Determine the (X, Y) coordinate at the center of the cell enclosing the given text.  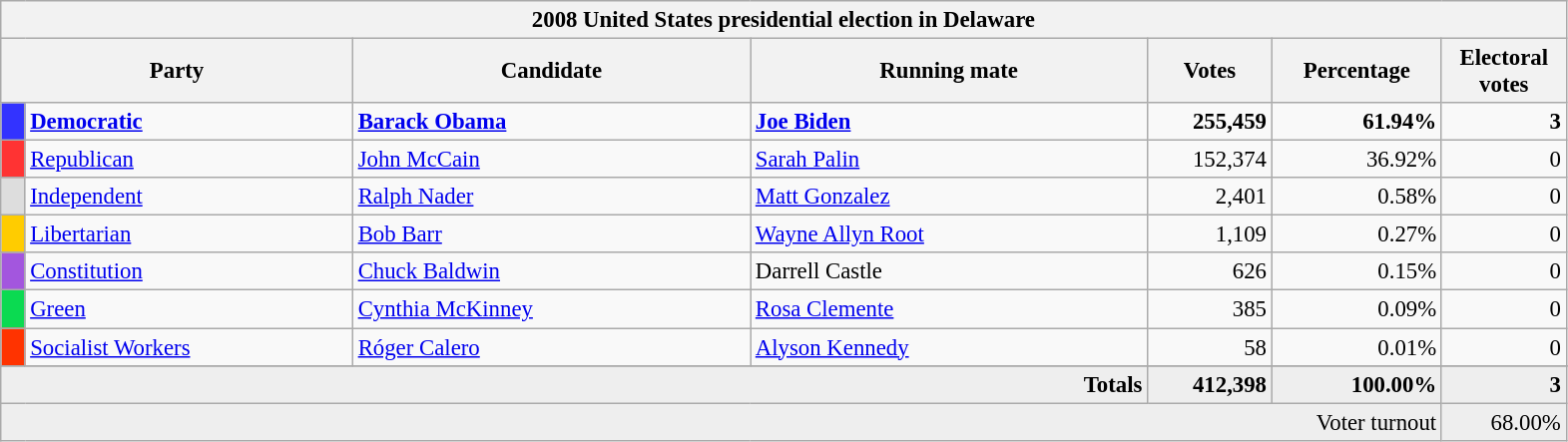
Cynthia McKinney (551, 309)
Libertarian (189, 234)
0.01% (1356, 347)
2,401 (1210, 197)
412,398 (1210, 384)
Darrell Castle (949, 272)
255,459 (1210, 122)
0.15% (1356, 272)
Independent (189, 197)
Percentage (1356, 72)
Bob Barr (551, 234)
36.92% (1356, 160)
Joe Biden (949, 122)
Wayne Allyn Root (949, 234)
0.27% (1356, 234)
58 (1210, 347)
Totals (575, 384)
Sarah Palin (949, 160)
Democratic (189, 122)
Ralph Nader (551, 197)
68.00% (1503, 422)
100.00% (1356, 384)
Barack Obama (551, 122)
Votes (1210, 72)
0.58% (1356, 197)
2008 United States presidential election in Delaware (784, 20)
0.09% (1356, 309)
Rosa Clemente (949, 309)
Running mate (949, 72)
Republican (189, 160)
Voter turnout (722, 422)
Socialist Workers (189, 347)
152,374 (1210, 160)
Matt Gonzalez (949, 197)
Alyson Kennedy (949, 347)
Green (189, 309)
Róger Calero (551, 347)
Party (178, 72)
1,109 (1210, 234)
John McCain (551, 160)
626 (1210, 272)
Constitution (189, 272)
Candidate (551, 72)
Chuck Baldwin (551, 272)
385 (1210, 309)
Electoral votes (1503, 72)
61.94% (1356, 122)
